Find where the given text appears and provide that cell's center as (x, y) coordinate. 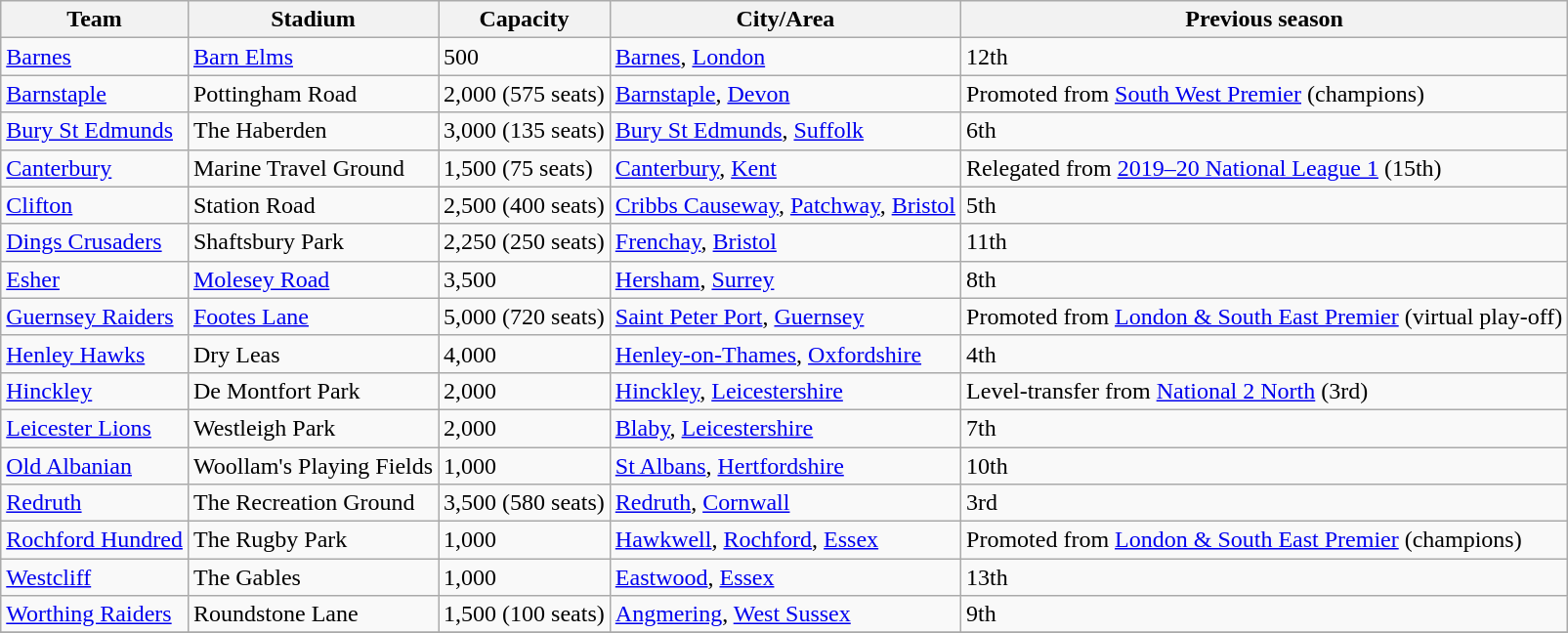
Woollam's Playing Fields (313, 466)
De Montfort Park (313, 391)
Station Road (313, 205)
The Rugby Park (313, 540)
Frenchay, Bristol (785, 242)
Worthing Raiders (95, 614)
Clifton (95, 205)
Hinckley (95, 391)
9th (1264, 614)
10th (1264, 466)
Cribbs Causeway, Patchway, Bristol (785, 205)
Hawkwell, Rochford, Essex (785, 540)
500 (525, 57)
Hinckley, Leicestershire (785, 391)
Team (95, 20)
Dings Crusaders (95, 242)
Westleigh Park (313, 428)
Molesey Road (313, 279)
Westcliff (95, 577)
Barnes (95, 57)
Guernsey Raiders (95, 316)
Level-transfer from National 2 North (3rd) (1264, 391)
Pottingham Road (313, 94)
The Gables (313, 577)
Barn Elms (313, 57)
Relegated from 2019–20 National League 1 (15th) (1264, 168)
Roundstone Lane (313, 614)
12th (1264, 57)
1,500 (75 seats) (525, 168)
Redruth (95, 503)
Bury St Edmunds, Suffolk (785, 131)
Stadium (313, 20)
Footes Lane (313, 316)
Dry Leas (313, 354)
Barnstaple, Devon (785, 94)
The Recreation Ground (313, 503)
Old Albanian (95, 466)
2,000 (575 seats) (525, 94)
Canterbury (95, 168)
Capacity (525, 20)
Marine Travel Ground (313, 168)
2,250 (250 seats) (525, 242)
3rd (1264, 503)
Previous season (1264, 20)
Promoted from London & South East Premier (champions) (1264, 540)
Promoted from London & South East Premier (virtual play-off) (1264, 316)
Saint Peter Port, Guernsey (785, 316)
City/Area (785, 20)
Blaby, Leicestershire (785, 428)
7th (1264, 428)
Canterbury, Kent (785, 168)
5th (1264, 205)
13th (1264, 577)
Promoted from South West Premier (champions) (1264, 94)
Barnes, London (785, 57)
Esher (95, 279)
3,500 (580 seats) (525, 503)
8th (1264, 279)
Redruth, Cornwall (785, 503)
5,000 (720 seats) (525, 316)
Leicester Lions (95, 428)
Angmering, West Sussex (785, 614)
1,500 (100 seats) (525, 614)
Hersham, Surrey (785, 279)
Eastwood, Essex (785, 577)
11th (1264, 242)
4th (1264, 354)
Henley-on-Thames, Oxfordshire (785, 354)
St Albans, Hertfordshire (785, 466)
3,500 (525, 279)
3,000 (135 seats) (525, 131)
6th (1264, 131)
Bury St Edmunds (95, 131)
2,500 (400 seats) (525, 205)
Henley Hawks (95, 354)
Rochford Hundred (95, 540)
Barnstaple (95, 94)
The Haberden (313, 131)
Shaftsbury Park (313, 242)
4,000 (525, 354)
